Return (X, Y) of the center of cell containing provided text 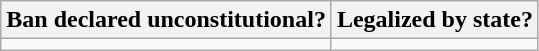
Ban declared unconstitutional? (166, 20)
Legalized by state? (434, 20)
